Output the [x, y] coordinate of the center of the cell containing the given text.  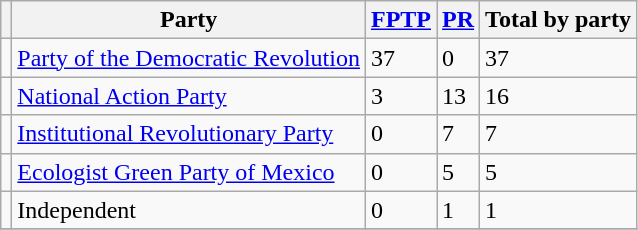
13 [458, 96]
PR [458, 20]
16 [558, 96]
Ecologist Green Party of Mexico [189, 172]
Institutional Revolutionary Party [189, 134]
Total by party [558, 20]
FPTP [400, 20]
National Action Party [189, 96]
3 [400, 96]
Independent [189, 210]
Party [189, 20]
Party of the Democratic Revolution [189, 58]
